Extract the (x, y) coordinate from the center of the cell holding the provided text.  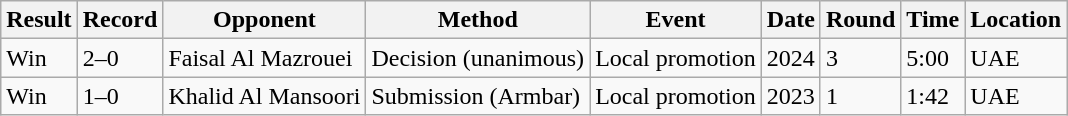
Opponent (264, 20)
Decision (unanimous) (478, 58)
1–0 (120, 96)
Location (1016, 20)
Method (478, 20)
Faisal Al Mazrouei (264, 58)
5:00 (933, 58)
Result (39, 20)
Submission (Armbar) (478, 96)
Khalid Al Mansoori (264, 96)
Date (790, 20)
2–0 (120, 58)
Event (676, 20)
2024 (790, 58)
Round (860, 20)
Record (120, 20)
3 (860, 58)
1 (860, 96)
Time (933, 20)
2023 (790, 96)
1:42 (933, 96)
